Return the (x, y) coordinate for the center point of the cell that contains the specified text.  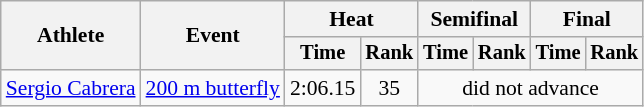
35 (389, 88)
Final (587, 19)
Event (213, 36)
Sergio Cabrera (71, 88)
did not advance (530, 88)
Athlete (71, 36)
200 m butterfly (213, 88)
Heat (352, 19)
2:06.15 (322, 88)
Semifinal (474, 19)
